Extract the (x, y) coordinate from the center of the cell holding the provided text.  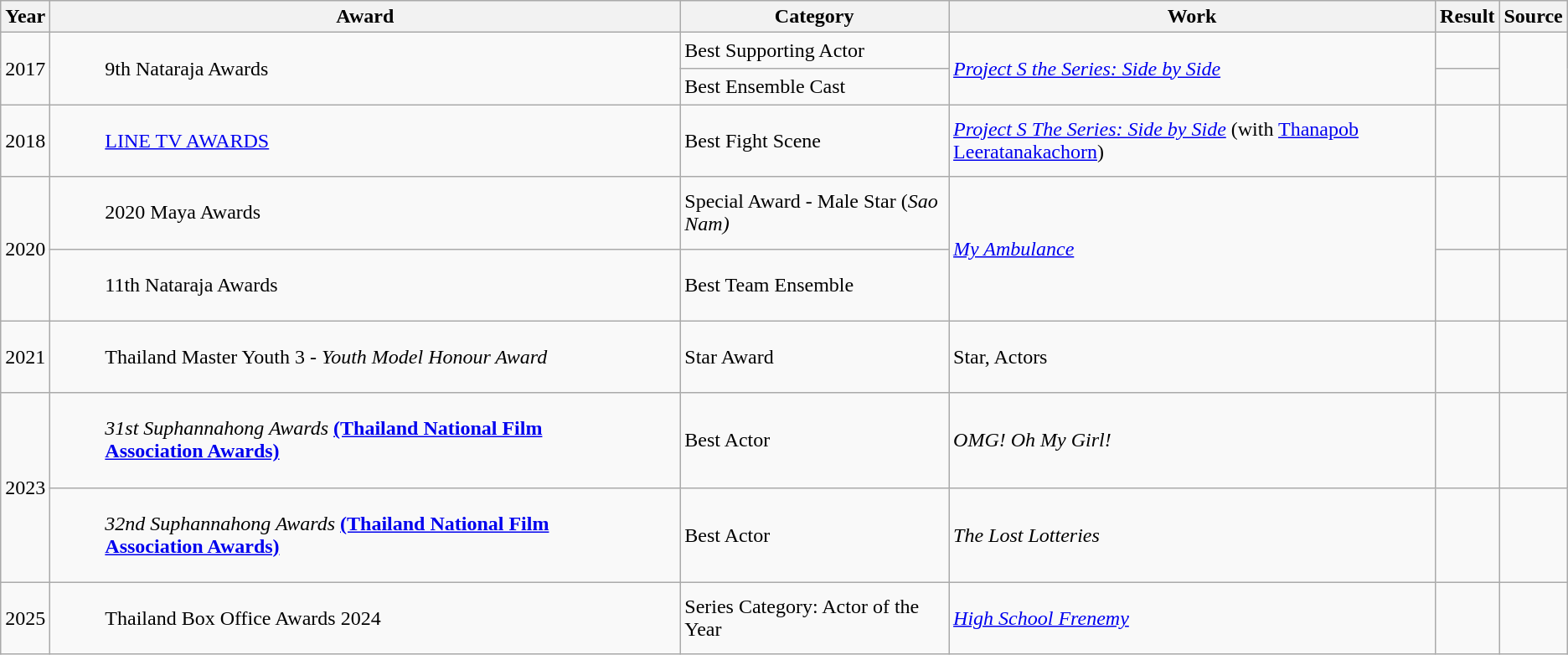
2020 (25, 249)
Best Fight Scene (814, 141)
32nd Suphannahong Awards (Thailand National Film Association Awards) (365, 534)
OMG! Oh My Girl! (1193, 441)
My Ambulance (1193, 249)
Category (814, 17)
Year (25, 17)
Best Supporting Actor (814, 50)
Thailand Box Office Awards 2024 (365, 618)
Best Ensemble Cast (814, 87)
Special Award - Male Star (Sao Nam) (814, 213)
LINE TV AWARDS (365, 141)
Award (365, 17)
Result (1467, 17)
Series Category: Actor of the Year (814, 618)
Project S the Series: Side by Side (1193, 69)
2020 Maya Awards (365, 213)
2018 (25, 141)
Thailand Master Youth 3 - Youth Model Honour Award (365, 357)
2025 (25, 618)
11th Nataraja Awards (365, 285)
Project S The Series: Side by Side (with Thanapob Leeratanakachorn) (1193, 141)
2017 (25, 69)
Source (1533, 17)
High School Frenemy (1193, 618)
Star, Actors (1193, 357)
9th Nataraja Awards (365, 69)
2021 (25, 357)
The Lost Lotteries (1193, 534)
Work (1193, 17)
2023 (25, 487)
Best Team Ensemble (814, 285)
31st Suphannahong Awards (Thailand National Film Association Awards) (365, 441)
Star Award (814, 357)
